For the text-containing cell, return its midpoint in [x, y] coordinate format. 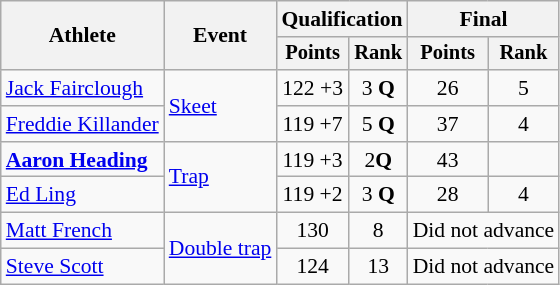
2Q [378, 160]
Steve Scott [82, 267]
119 +2 [312, 195]
122 +3 [312, 88]
Matt French [82, 231]
5 Q [378, 124]
37 [448, 124]
Athlete [82, 36]
Double trap [220, 248]
Jack Fairclough [82, 88]
Freddie Killander [82, 124]
Event [220, 36]
28 [448, 195]
Aaron Heading [82, 160]
Trap [220, 178]
43 [448, 160]
130 [312, 231]
5 [524, 88]
26 [448, 88]
Skeet [220, 106]
124 [312, 267]
Qualification [342, 19]
Ed Ling [82, 195]
Final [484, 19]
119 +7 [312, 124]
13 [378, 267]
119 +3 [312, 160]
8 [378, 231]
